Identify which cell holds the provided text, then report its (x, y) central coordinate. 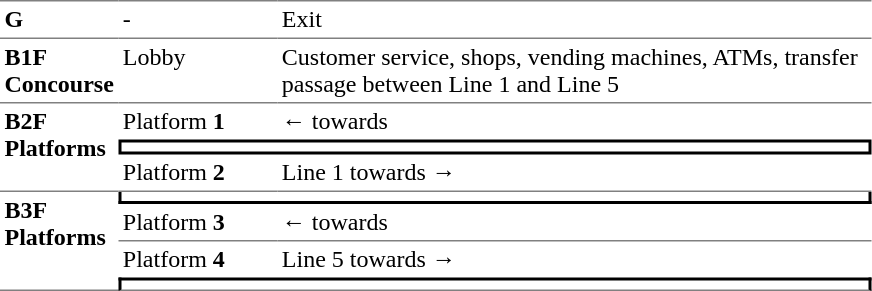
Line 1 towards → (574, 173)
Platform 2 (198, 173)
- (198, 19)
Platform 1 (198, 122)
Customer service, shops, vending machines, ATMs, transfer passage between Line 1 and Line 5 (574, 71)
B3FPlatforms (59, 242)
Platform 3 (198, 222)
B1FConcourse (59, 71)
B2FPlatforms (59, 148)
Line 5 towards → (574, 259)
G (59, 19)
Exit (574, 19)
Lobby (198, 71)
Platform 4 (198, 259)
